Identify which cell holds the provided text, then report its (x, y) central coordinate. 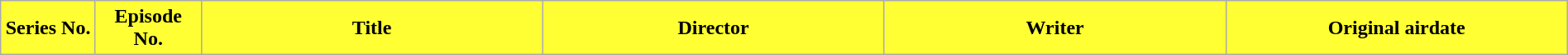
Writer (1055, 28)
Original airdate (1396, 28)
Title (372, 28)
Episode No. (148, 28)
Series No. (48, 28)
Director (713, 28)
